Capture the cell that displays the provided text and extract its [x, y] central coordinate. 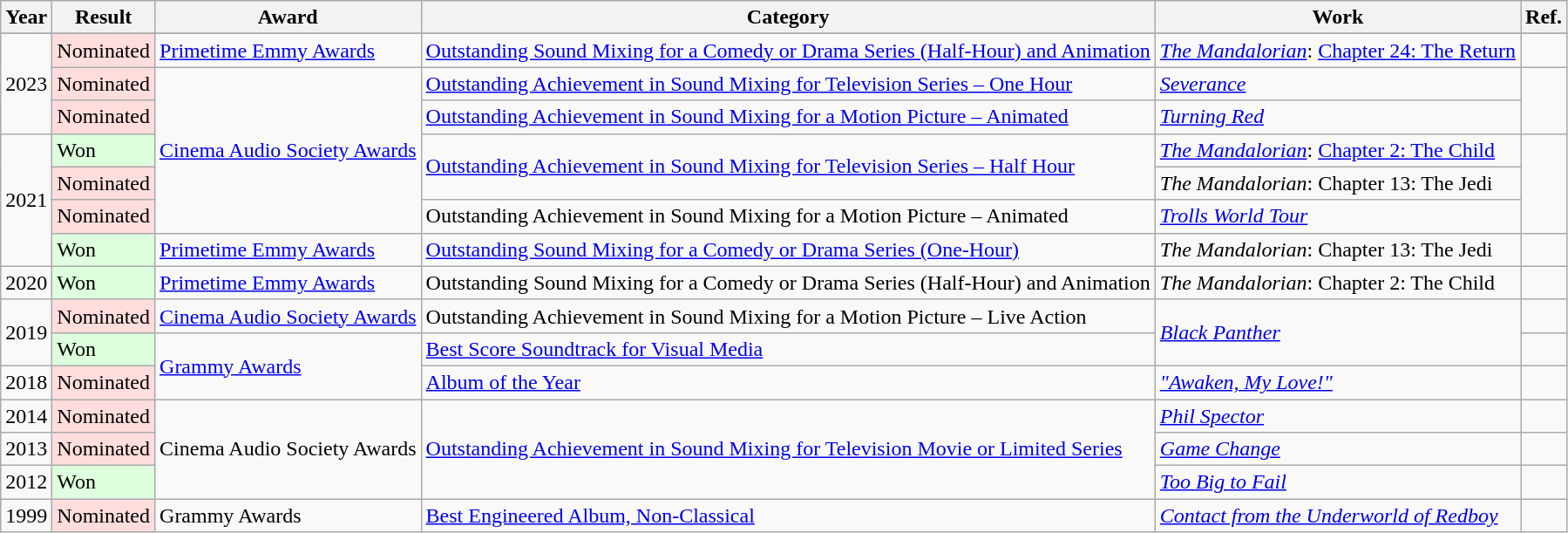
Outstanding Achievement in Sound Mixing for Television Series – One Hour [788, 84]
2023 [26, 84]
1999 [26, 516]
Contact from the Underworld of Redboy [1337, 516]
Best Score Soundtrack for Visual Media [788, 349]
Award [288, 17]
Result [104, 17]
Best Engineered Album, Non-Classical [788, 516]
The Mandalorian: Chapter 24: The Return [1337, 51]
Severance [1337, 84]
Outstanding Achievement in Sound Mixing for Television Series – Half Hour [788, 167]
2020 [26, 283]
Outstanding Achievement in Sound Mixing for a Motion Picture – Live Action [788, 316]
"Awaken, My Love!" [1337, 382]
Ref. [1544, 17]
Game Change [1337, 449]
2021 [26, 200]
2013 [26, 449]
2014 [26, 416]
Too Big to Fail [1337, 482]
Work [1337, 17]
Black Panther [1337, 332]
2019 [26, 332]
Turning Red [1337, 117]
Album of the Year [788, 382]
2018 [26, 382]
Phil Spector [1337, 416]
Trolls World Tour [1337, 216]
2012 [26, 482]
Category [788, 17]
Outstanding Achievement in Sound Mixing for Television Movie or Limited Series [788, 449]
Year [26, 17]
Outstanding Sound Mixing for a Comedy or Drama Series (One-Hour) [788, 249]
